Detect which cell encompasses the target text, then output its [X, Y] center coordinate. 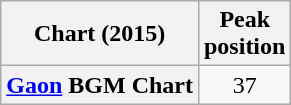
Peakposition [244, 34]
37 [244, 85]
Chart (2015) [100, 34]
Gaon BGM Chart [100, 85]
